Identify which cell holds the provided text, then report its (X, Y) central coordinate. 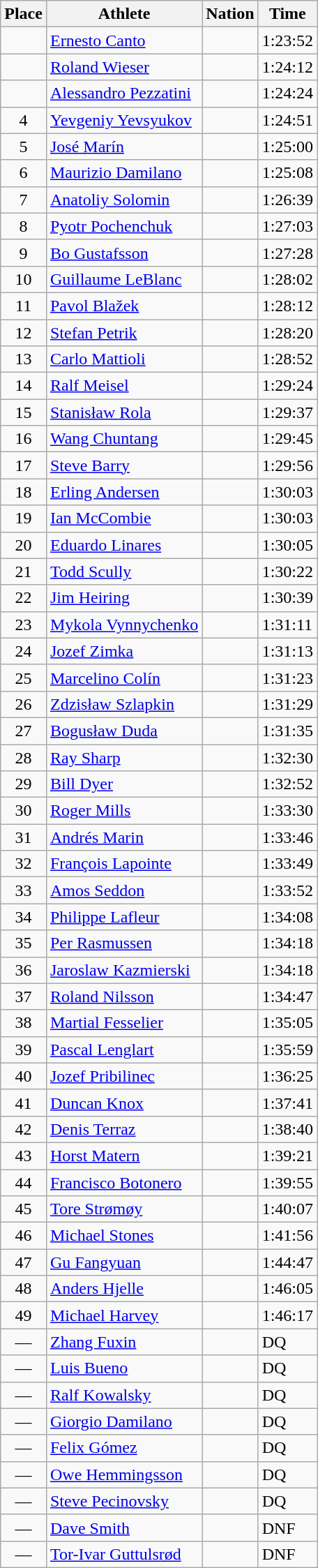
Dave Smith (124, 1528)
Athlete (124, 14)
34 (24, 917)
36 (24, 970)
15 (24, 412)
Guillaume LeBlanc (124, 279)
Philippe Lafleur (124, 917)
Time (287, 14)
48 (24, 1289)
29 (24, 784)
Yevgeniy Yevsyukov (124, 120)
Zhang Fuxin (124, 1342)
14 (24, 386)
Todd Scully (124, 572)
Bo Gustafsson (124, 253)
1:29:37 (287, 412)
Nation (230, 14)
22 (24, 598)
Jozef Zimka (124, 651)
12 (24, 333)
41 (24, 1103)
Jim Heiring (124, 598)
Giorgio Damilano (124, 1421)
Ray Sharp (124, 757)
1:46:17 (287, 1315)
Ralf Kowalsky (124, 1395)
1:30:39 (287, 598)
6 (24, 173)
Steve Pecinovsky (124, 1501)
1:29:45 (287, 439)
30 (24, 811)
Zdzisław Szlapkin (124, 704)
1:24:24 (287, 94)
Eduardo Linares (124, 545)
1:28:52 (287, 359)
32 (24, 864)
10 (24, 279)
4 (24, 120)
Gu Fangyuan (124, 1262)
5 (24, 147)
44 (24, 1183)
11 (24, 306)
Bogusław Duda (124, 731)
1:26:39 (287, 200)
Ian McCombie (124, 518)
23 (24, 625)
18 (24, 492)
20 (24, 545)
Michael Harvey (124, 1315)
Jaroslaw Kazmierski (124, 970)
Mykola Vynnychenko (124, 625)
Luis Bueno (124, 1368)
Bill Dyer (124, 784)
Denis Terraz (124, 1129)
Marcelino Colín (124, 678)
26 (24, 704)
1:39:55 (287, 1183)
Stanisław Rola (124, 412)
25 (24, 678)
1:29:56 (287, 465)
1:30:22 (287, 572)
Roland Nilsson (124, 996)
Felix Gómez (124, 1448)
1:25:00 (287, 147)
Horst Matern (124, 1156)
Pascal Lenglart (124, 1050)
1:41:56 (287, 1236)
1:31:13 (287, 651)
1:27:28 (287, 253)
Tor-Ivar Guttulsrød (124, 1554)
Francisco Botonero (124, 1183)
Place (24, 14)
33 (24, 890)
1:34:47 (287, 996)
Duncan Knox (124, 1103)
Pyotr Pochenchuk (124, 226)
47 (24, 1262)
43 (24, 1156)
24 (24, 651)
19 (24, 518)
1:34:08 (287, 917)
1:25:08 (287, 173)
1:24:12 (287, 67)
38 (24, 1023)
Owe Hemmingsson (124, 1474)
Steve Barry (124, 465)
1:28:12 (287, 306)
39 (24, 1050)
45 (24, 1209)
Roger Mills (124, 811)
1:27:03 (287, 226)
Tore Strømøy (124, 1209)
1:44:47 (287, 1262)
16 (24, 439)
1:31:35 (287, 731)
Pavol Blažek (124, 306)
Wang Chuntang (124, 439)
1:37:41 (287, 1103)
Erling Andersen (124, 492)
Amos Seddon (124, 890)
8 (24, 226)
1:32:52 (287, 784)
21 (24, 572)
Anatoliy Solomin (124, 200)
Per Rasmussen (124, 943)
46 (24, 1236)
1:30:05 (287, 545)
Ernesto Canto (124, 40)
37 (24, 996)
1:29:24 (287, 386)
1:46:05 (287, 1289)
1:39:21 (287, 1156)
1:31:11 (287, 625)
1:31:23 (287, 678)
Roland Wieser (124, 67)
1:36:25 (287, 1076)
Jozef Pribilinec (124, 1076)
27 (24, 731)
1:31:29 (287, 704)
François Lapointe (124, 864)
1:33:49 (287, 864)
1:33:46 (287, 837)
Andrés Marin (124, 837)
Michael Stones (124, 1236)
José Marín (124, 147)
9 (24, 253)
31 (24, 837)
7 (24, 200)
Stefan Petrik (124, 333)
1:32:30 (287, 757)
1:40:07 (287, 1209)
1:24:51 (287, 120)
42 (24, 1129)
1:28:02 (287, 279)
Anders Hjelle (124, 1289)
1:35:05 (287, 1023)
49 (24, 1315)
1:33:52 (287, 890)
1:28:20 (287, 333)
1:35:59 (287, 1050)
1:23:52 (287, 40)
13 (24, 359)
35 (24, 943)
40 (24, 1076)
1:38:40 (287, 1129)
Martial Fesselier (124, 1023)
Alessandro Pezzatini (124, 94)
Maurizio Damilano (124, 173)
1:33:30 (287, 811)
17 (24, 465)
Carlo Mattioli (124, 359)
28 (24, 757)
Ralf Meisel (124, 386)
